Output the (x, y) coordinate of the center of the cell containing the given text.  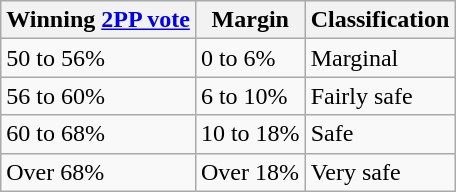
Over 18% (250, 172)
10 to 18% (250, 134)
Very safe (380, 172)
Winning 2PP vote (98, 20)
Over 68% (98, 172)
Fairly safe (380, 96)
56 to 60% (98, 96)
6 to 10% (250, 96)
50 to 56% (98, 58)
Classification (380, 20)
60 to 68% (98, 134)
Safe (380, 134)
Marginal (380, 58)
0 to 6% (250, 58)
Margin (250, 20)
